Find where the given text appears and provide that cell's center as (X, Y) coordinate. 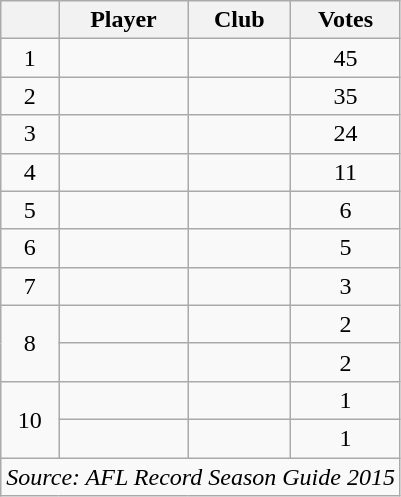
24 (346, 134)
45 (346, 58)
7 (30, 286)
8 (30, 343)
11 (346, 172)
Club (240, 20)
Votes (346, 20)
Player (124, 20)
4 (30, 172)
Source: AFL Record Season Guide 2015 (201, 477)
35 (346, 96)
10 (30, 419)
